Detect which cell encompasses the target text, then output its [x, y] center coordinate. 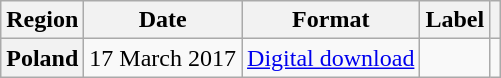
17 March 2017 [163, 58]
Format [331, 20]
Region [42, 20]
Poland [42, 58]
Digital download [331, 58]
Label [455, 20]
Date [163, 20]
